Detect which cell encompasses the target text, then output its (X, Y) center coordinate. 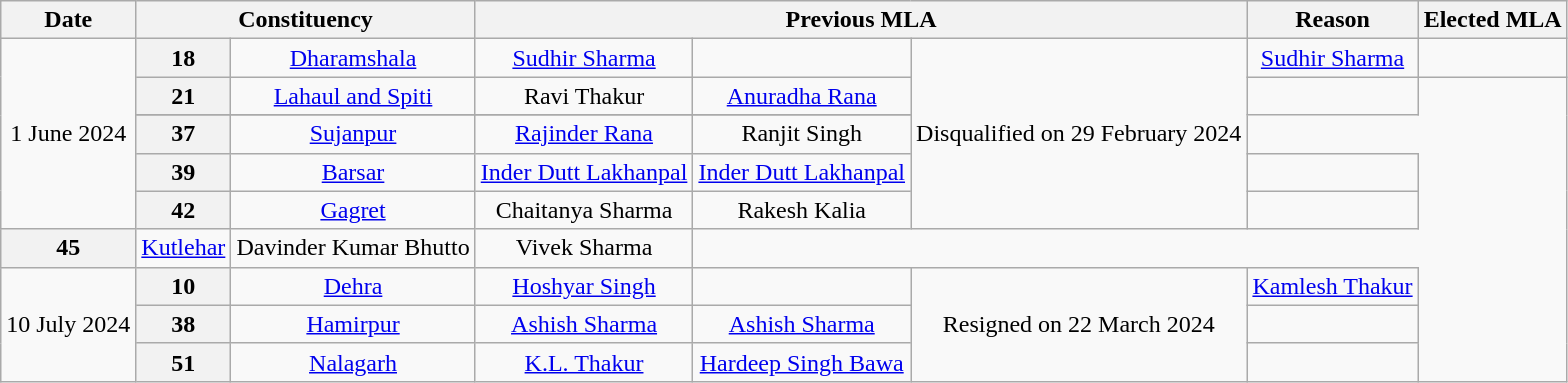
Chaitanya Sharma (584, 210)
Hardeep Singh Bawa (802, 362)
Ravi Thakur (584, 96)
42 (184, 210)
Disqualified on 29 February 2024 (1079, 134)
Dehra (353, 286)
21 (184, 96)
Anuradha Rana (802, 96)
Vivek Sharma (584, 248)
10 (184, 286)
Rajinder Rana (584, 134)
Hamirpur (353, 324)
Nalagarh (353, 362)
Lahaul and Spiti (353, 96)
1 June 2024 (68, 134)
Kutlehar (184, 248)
K.L. Thakur (584, 362)
39 (184, 172)
Constituency (306, 20)
Elected MLA (1492, 20)
Previous MLA (861, 20)
10 July 2024 (68, 324)
Gagret (353, 210)
Kamlesh Thakur (1332, 286)
18 (184, 58)
Hoshyar Singh (584, 286)
Davinder Kumar Bhutto (353, 248)
Resigned on 22 March 2024 (1079, 324)
Sujanpur (353, 134)
Ranjit Singh (802, 134)
45 (68, 248)
51 (184, 362)
Barsar (353, 172)
Dharamshala (353, 58)
Rakesh Kalia (802, 210)
Date (68, 20)
Reason (1332, 20)
37 (184, 134)
38 (184, 324)
